Provide the [X, Y] coordinate of the cell's center where the given text is located.  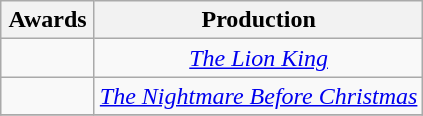
Production [258, 20]
The Lion King [258, 58]
Awards [48, 20]
The Nightmare Before Christmas [258, 96]
